Output the [X, Y] coordinate of the center of the cell containing the given text.  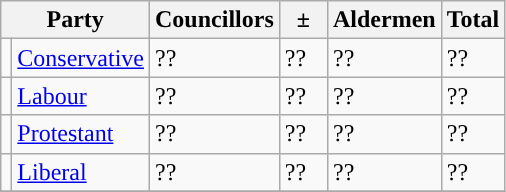
Councillors [215, 20]
Liberal [81, 172]
± [303, 20]
Party [76, 20]
Aldermen [384, 20]
Labour [81, 96]
Total [473, 20]
Protestant [81, 134]
Conservative [81, 58]
